Determine the [x, y] coordinate at the center of the cell enclosing the given text.  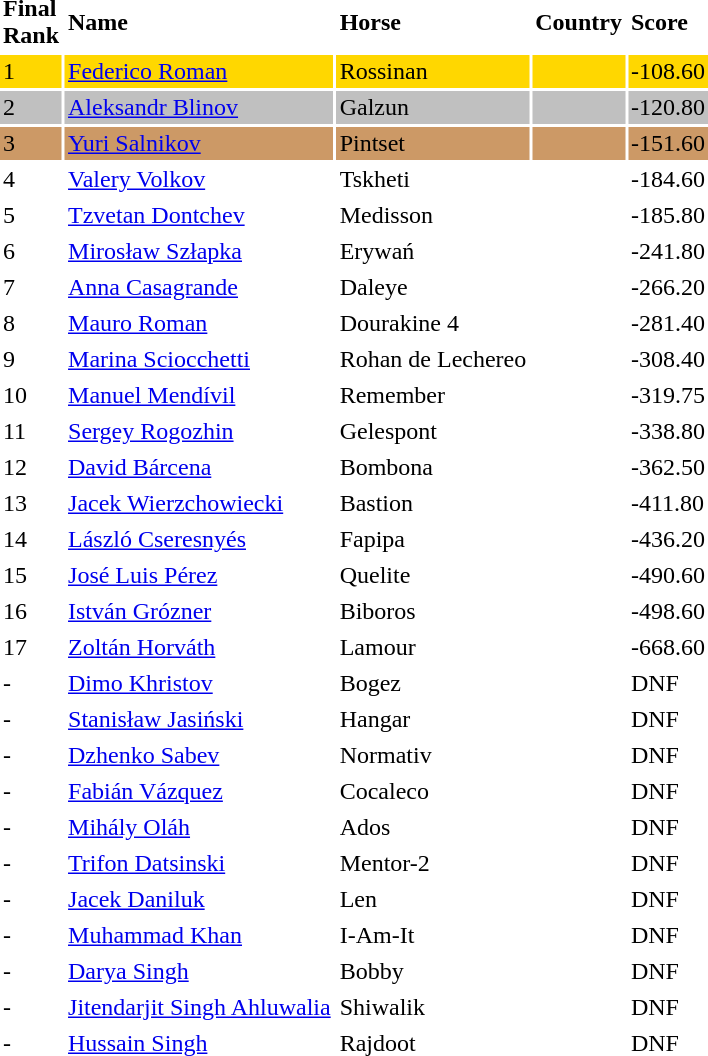
Medisson [434, 216]
-436.20 [668, 540]
10 [31, 396]
Normativ [434, 756]
16 [31, 612]
Len [434, 900]
Pintset [434, 144]
Valery Volkov [200, 180]
Dzhenko Sabev [200, 756]
Fapipa [434, 540]
-241.80 [668, 252]
-498.60 [668, 612]
9 [31, 360]
László Cseresnyés [200, 540]
Shiwalik [434, 1008]
Jitendarjit Singh Ahluwalia [200, 1008]
Zoltán Horváth [200, 648]
Tskheti [434, 180]
Anna Casagrande [200, 288]
Quelite [434, 576]
13 [31, 504]
5 [31, 216]
14 [31, 540]
1 [31, 72]
Mentor-2 [434, 864]
Bogez [434, 684]
Manuel Mendívil [200, 396]
Gelespont [434, 432]
7 [31, 288]
Ados [434, 828]
Erywań [434, 252]
Tzvetan Dontchev [200, 216]
Galzun [434, 108]
Jacek Wierzchowiecki [200, 504]
Bobby [434, 972]
Daleye [434, 288]
Bastion [434, 504]
Yuri Salnikov [200, 144]
I-Am-It [434, 936]
Dourakine 4 [434, 324]
Trifon Datsinski [200, 864]
Bombona [434, 468]
Cocaleco [434, 792]
-266.20 [668, 288]
-362.50 [668, 468]
David Bárcena [200, 468]
Dimo Khristov [200, 684]
8 [31, 324]
15 [31, 576]
Hangar [434, 720]
-151.60 [668, 144]
Muhammad Khan [200, 936]
-338.80 [668, 432]
Jacek Daniluk [200, 900]
Stanisław Jasiński [200, 720]
Biboros [434, 612]
Sergey Rogozhin [200, 432]
José Luis Pérez [200, 576]
-185.80 [668, 216]
Darya Singh [200, 972]
2 [31, 108]
Rossinan [434, 72]
-120.80 [668, 108]
-281.40 [668, 324]
4 [31, 180]
-108.60 [668, 72]
Marina Sciocchetti [200, 360]
17 [31, 648]
-184.60 [668, 180]
6 [31, 252]
11 [31, 432]
Mihály Oláh [200, 828]
Mauro Roman [200, 324]
3 [31, 144]
-490.60 [668, 576]
Mirosław Szłapka [200, 252]
Federico Roman [200, 72]
Remember [434, 396]
12 [31, 468]
Rohan de Lechereo [434, 360]
-668.60 [668, 648]
Lamour [434, 648]
Fabián Vázquez [200, 792]
Aleksandr Blinov [200, 108]
-308.40 [668, 360]
-319.75 [668, 396]
István Grózner [200, 612]
-411.80 [668, 504]
